Detect which cell encompasses the target text, then output its [X, Y] center coordinate. 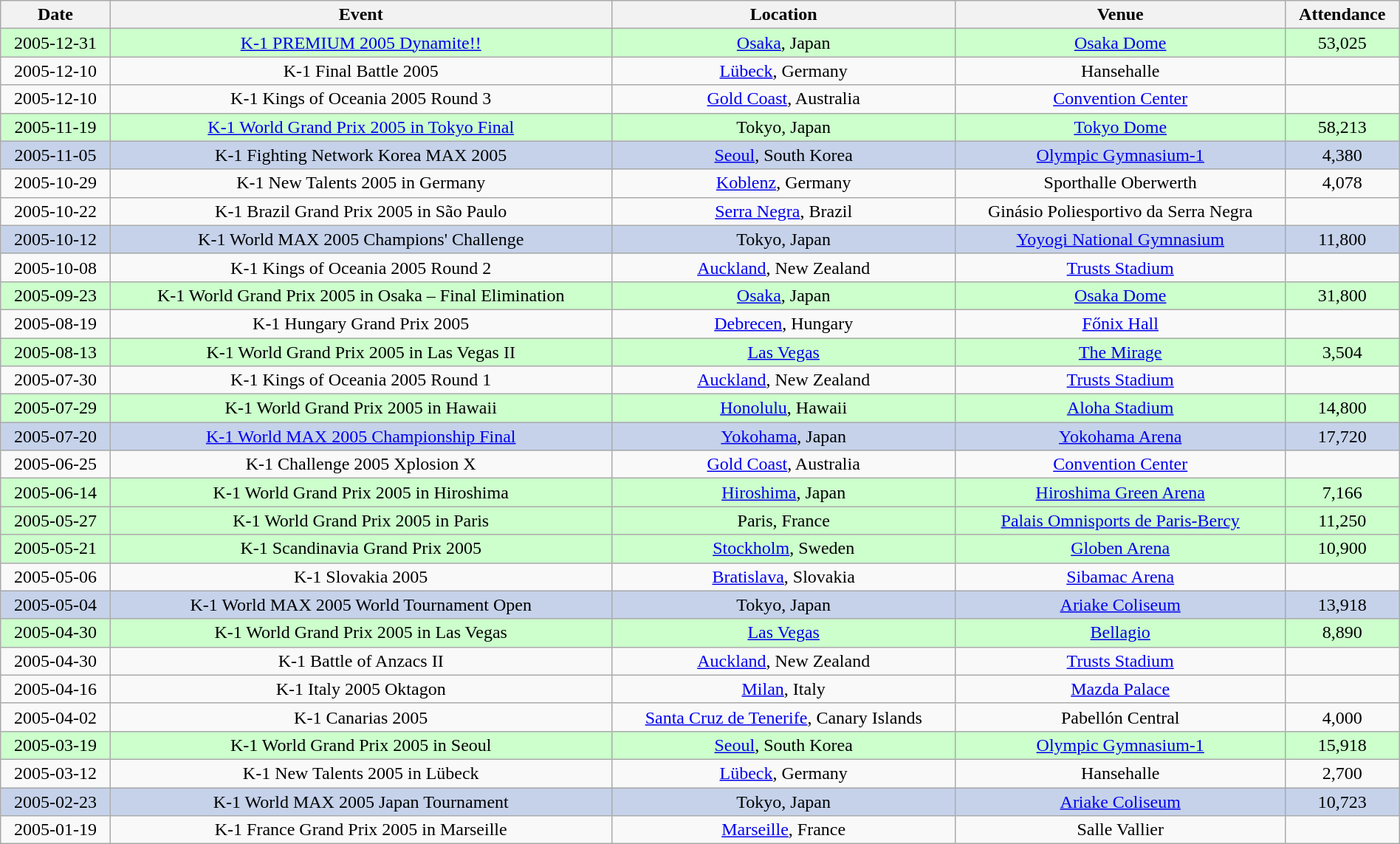
Serra Negra, Brazil [783, 211]
8,890 [1342, 633]
2005-02-23 [55, 801]
Paris, France [783, 521]
K-1 PREMIUM 2005 Dynamite!! [360, 43]
K-1 France Grand Prix 2005 in Marseille [360, 830]
Bellagio [1120, 633]
2005-11-05 [55, 155]
2005-10-12 [55, 239]
4,380 [1342, 155]
Salle Vallier [1120, 830]
Sibamac Arena [1120, 577]
2005-08-13 [55, 352]
K-1 World MAX 2005 World Tournament Open [360, 605]
Főnix Hall [1120, 323]
2005-10-22 [55, 211]
2005-03-19 [55, 745]
2005-06-25 [55, 464]
Hiroshima Green Arena [1120, 493]
2005-04-02 [55, 717]
11,250 [1342, 521]
K-1 Italy 2005 Oktagon [360, 689]
Attendance [1342, 15]
2005-04-16 [55, 689]
10,900 [1342, 549]
K-1 Hungary Grand Prix 2005 [360, 323]
K-1 Kings of Oceania 2005 Round 1 [360, 380]
K-1 World MAX 2005 Championship Final [360, 436]
Yokohama Arena [1120, 436]
10,723 [1342, 801]
2005-03-12 [55, 773]
2005-11-19 [55, 127]
K-1 World Grand Prix 2005 in Las Vegas [360, 633]
K-1 World Grand Prix 2005 in Hawaii [360, 408]
2005-07-30 [55, 380]
K-1 World Grand Prix 2005 in Osaka – Final Elimination [360, 295]
K-1 World MAX 2005 Champions' Challenge [360, 239]
K-1 Battle of Anzacs II [360, 661]
Yoyogi National Gymnasium [1120, 239]
Venue [1120, 15]
K-1 Challenge 2005 Xplosion X [360, 464]
K-1 World Grand Prix 2005 in Paris [360, 521]
K-1 New Talents 2005 in Germany [360, 183]
Location [783, 15]
3,504 [1342, 352]
2005-10-08 [55, 267]
Date [55, 15]
7,166 [1342, 493]
Bratislava, Slovakia [783, 577]
2005-08-19 [55, 323]
Tokyo Dome [1120, 127]
K-1 World Grand Prix 2005 in Seoul [360, 745]
13,918 [1342, 605]
2005-05-04 [55, 605]
K-1 Scandinavia Grand Prix 2005 [360, 549]
K-1 New Talents 2005 in Lübeck [360, 773]
2005-05-06 [55, 577]
11,800 [1342, 239]
K-1 Brazil Grand Prix 2005 in São Paulo [360, 211]
2005-05-21 [55, 549]
Pabellón Central [1120, 717]
Aloha Stadium [1120, 408]
K-1 Slovakia 2005 [360, 577]
Ginásio Poliesportivo da Serra Negra [1120, 211]
Event [360, 15]
2,700 [1342, 773]
K-1 World Grand Prix 2005 in Las Vegas II [360, 352]
K-1 World MAX 2005 Japan Tournament [360, 801]
Koblenz, Germany [783, 183]
53,025 [1342, 43]
Mazda Palace [1120, 689]
Yokohama, Japan [783, 436]
The Mirage [1120, 352]
K-1 Final Battle 2005 [360, 71]
Debrecen, Hungary [783, 323]
Milan, Italy [783, 689]
K-1 World Grand Prix 2005 in Tokyo Final [360, 127]
17,720 [1342, 436]
K-1 Fighting Network Korea MAX 2005 [360, 155]
K-1 Canarias 2005 [360, 717]
2005-12-31 [55, 43]
Santa Cruz de Tenerife, Canary Islands [783, 717]
15,918 [1342, 745]
31,800 [1342, 295]
K-1 World Grand Prix 2005 in Hiroshima [360, 493]
58,213 [1342, 127]
14,800 [1342, 408]
Hiroshima, Japan [783, 493]
2005-06-14 [55, 493]
Sporthalle Oberwerth [1120, 183]
K-1 Kings of Oceania 2005 Round 2 [360, 267]
Globen Arena [1120, 549]
2005-01-19 [55, 830]
4,078 [1342, 183]
2005-07-29 [55, 408]
2005-10-29 [55, 183]
4,000 [1342, 717]
Honolulu, Hawaii [783, 408]
Palais Omnisports de Paris-Bercy [1120, 521]
2005-09-23 [55, 295]
Stockholm, Sweden [783, 549]
K-1 Kings of Oceania 2005 Round 3 [360, 99]
Marseille, France [783, 830]
2005-05-27 [55, 521]
2005-07-20 [55, 436]
